Locate the cell with the specified text and output its (x, y) center coordinate. 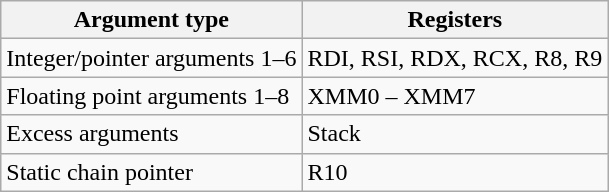
XMM0 – XMM7 (455, 96)
Static chain pointer (152, 172)
RDI, RSI, RDX, RCX, R8, R9 (455, 58)
Floating point arguments 1–8 (152, 96)
Stack (455, 134)
Registers (455, 20)
Excess arguments (152, 134)
Argument type (152, 20)
Integer/pointer arguments 1–6 (152, 58)
R10 (455, 172)
